From the cell containing the given text, extract its center point as (x, y) coordinate. 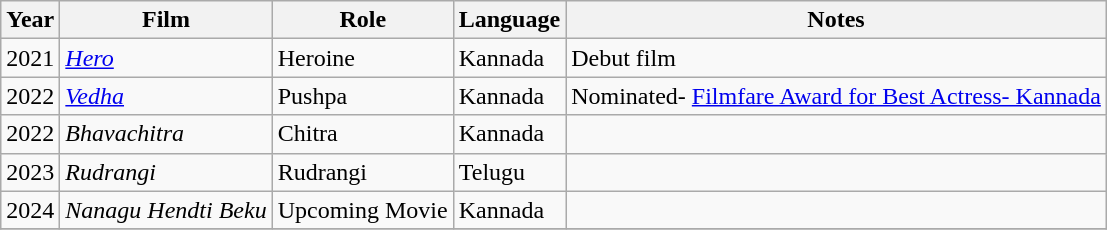
Language (509, 20)
Film (166, 20)
2021 (30, 58)
Vedha (166, 96)
Bhavachitra (166, 134)
Hero (166, 58)
Heroine (362, 58)
Chitra (362, 134)
Role (362, 20)
Notes (836, 20)
Upcoming Movie (362, 210)
Telugu (509, 172)
Debut film (836, 58)
Nominated- Filmfare Award for Best Actress- Kannada (836, 96)
Pushpa (362, 96)
Year (30, 20)
2024 (30, 210)
2023 (30, 172)
Nanagu Hendti Beku (166, 210)
